Provide the [x, y] coordinate of the cell's center where the given text is located.  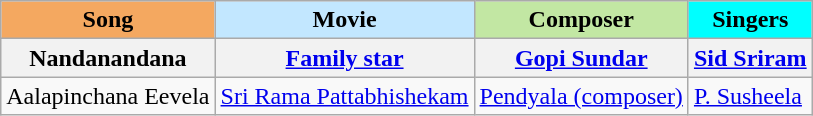
Sri Rama Pattabhishekam [344, 96]
Family star [344, 58]
Nandanandana [108, 58]
Song [108, 20]
Aalapinchana Eevela [108, 96]
P. Susheela [750, 96]
Gopi Sundar [581, 58]
Singers [750, 20]
Movie [344, 20]
Pendyala (composer) [581, 96]
Sid Sriram [750, 58]
Composer [581, 20]
